From the cell containing the given text, extract its center point as [X, Y] coordinate. 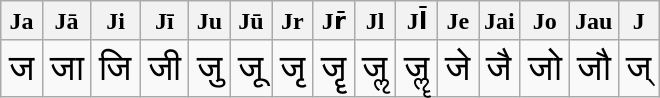
जे [458, 68]
Ja [22, 21]
ज [22, 68]
ज् [638, 68]
जॢ [374, 68]
Jr [292, 21]
जौ [594, 68]
Jl̄ [416, 21]
जू [250, 68]
Je [458, 21]
जॄ [334, 68]
Jau [594, 21]
जै [500, 68]
Jo [544, 21]
J [638, 21]
जु [210, 68]
Jai [500, 21]
जि [116, 68]
Jr̄ [334, 21]
Jā [66, 21]
Ji [116, 21]
Jī [164, 21]
जॣ [416, 68]
Jl [374, 21]
जा [66, 68]
जृ [292, 68]
जी [164, 68]
Ju [210, 21]
Jū [250, 21]
जो [544, 68]
